Scan for the cell matching the given text and deliver its (x, y) coordinate at center. 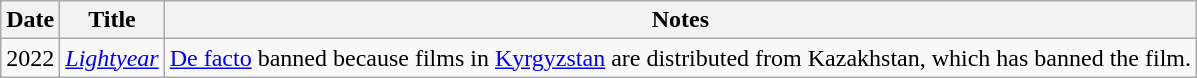
Lightyear (112, 58)
De facto banned because films in Kyrgyzstan are distributed from Kazakhstan, which has banned the film. (680, 58)
Notes (680, 20)
Title (112, 20)
Date (30, 20)
2022 (30, 58)
